Locate the cell with the specified text and output its (X, Y) center coordinate. 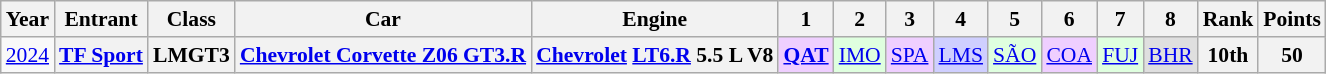
6 (1069, 19)
TF Sport (101, 55)
Chevrolet Corvette Z06 GT3.R (383, 55)
Engine (654, 19)
LMGT3 (192, 55)
4 (962, 19)
2 (860, 19)
SPA (910, 55)
7 (1120, 19)
Year (28, 19)
Class (192, 19)
50 (1292, 55)
COA (1069, 55)
2024 (28, 55)
10th (1228, 55)
FUJ (1120, 55)
1 (806, 19)
Car (383, 19)
IMO (860, 55)
Points (1292, 19)
BHR (1170, 55)
8 (1170, 19)
QAT (806, 55)
3 (910, 19)
Rank (1228, 19)
Entrant (101, 19)
5 (1014, 19)
SÃO (1014, 55)
Chevrolet LT6.R 5.5 L V8 (654, 55)
LMS (962, 55)
